Determine the [x, y] coordinate at the center of the cell enclosing the given text.  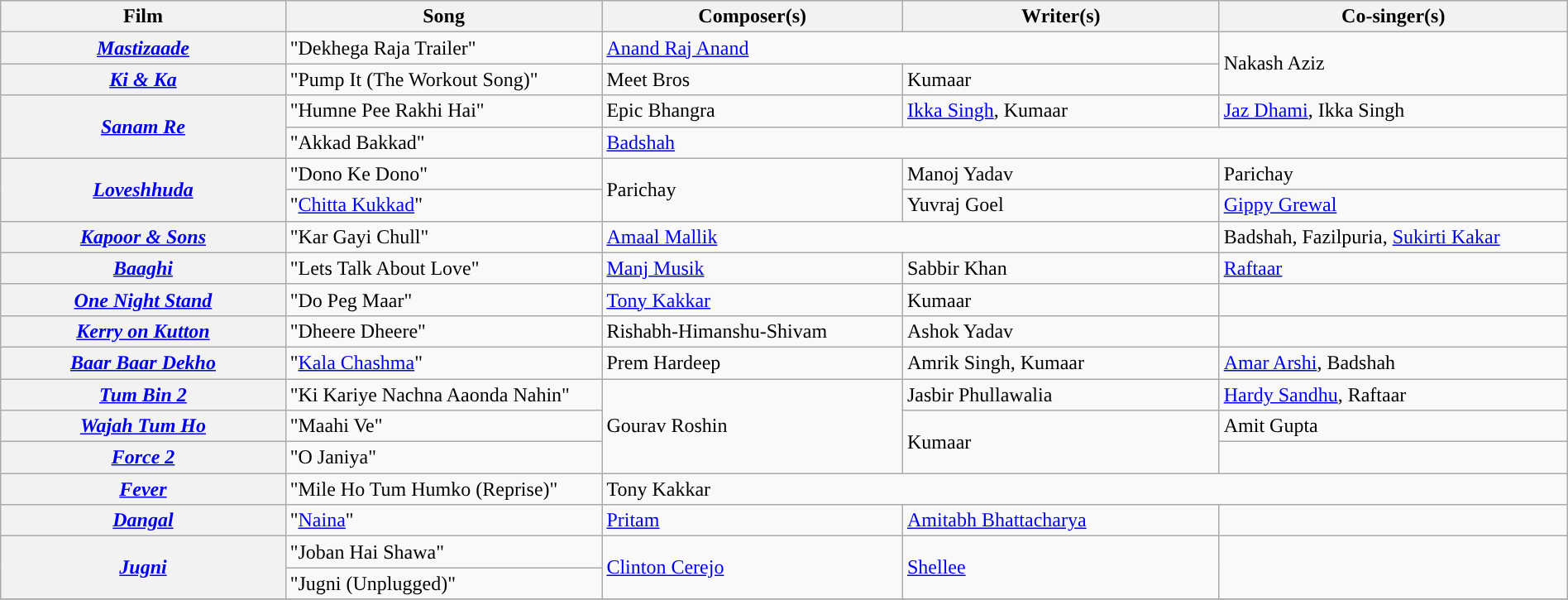
Mastizaade [143, 48]
Rishabh-Himanshu-Shivam [753, 331]
"Dekhega Raja Trailer" [443, 48]
"Maahi Ve" [443, 426]
"Jugni (Unplugged)" [443, 583]
Dangal [143, 521]
Raftaar [1393, 268]
Prem Hardeep [753, 362]
"Chitta Kukkad" [443, 205]
Badshah [1085, 142]
Baar Baar Dekho [143, 362]
Tum Bin 2 [143, 395]
Kapoor & Sons [143, 237]
Baaghi [143, 268]
"O Janiya" [443, 458]
"Joban Hai Shawa" [443, 552]
Gippy Grewal [1393, 205]
Jugni [143, 568]
"Kala Chashma" [443, 362]
Amar Arshi, Badshah [1393, 362]
Clinton Cerejo [753, 568]
Sabbir Khan [1060, 268]
Manj Musik [753, 268]
"Lets Talk About Love" [443, 268]
Amaal Mallik [911, 237]
Badshah, Fazilpuria, Sukirti Kakar [1393, 237]
Co-singer(s) [1393, 17]
Anand Raj Anand [911, 48]
Fever [143, 489]
Jasbir Phullawalia [1060, 395]
Amrik Singh, Kumaar [1060, 362]
Yuvraj Goel [1060, 205]
Amitabh Bhattacharya [1060, 521]
"Ki Kariye Nachna Aaonda Nahin" [443, 395]
Film [143, 17]
Ashok Yadav [1060, 331]
"Do Peg Maar" [443, 300]
Manoj Yadav [1060, 174]
Nakash Aziz [1393, 64]
Sanam Re [143, 127]
Ikka Singh, Kumaar [1060, 111]
Composer(s) [753, 17]
Force 2 [143, 458]
Gourav Roshin [753, 426]
One Night Stand [143, 300]
Writer(s) [1060, 17]
Song [443, 17]
Kerry on Kutton [143, 331]
"Kar Gayi Chull" [443, 237]
"Dono Ke Dono" [443, 174]
"Akkad Bakkad" [443, 142]
Loveshhuda [143, 190]
Wajah Tum Ho [143, 426]
Meet Bros [753, 79]
"Naina" [443, 521]
"Humne Pee Rakhi Hai" [443, 111]
Epic Bhangra [753, 111]
Hardy Sandhu, Raftaar [1393, 395]
Ki & Ka [143, 79]
Shellee [1060, 568]
"Mile Ho Tum Humko (Reprise)" [443, 489]
Jaz Dhami, Ikka Singh [1393, 111]
Amit Gupta [1393, 426]
Pritam [753, 521]
"Pump It (The Workout Song)" [443, 79]
"Dheere Dheere" [443, 331]
